Capture the cell that displays the provided text and extract its [x, y] central coordinate. 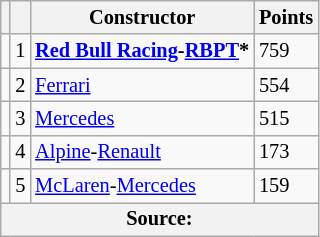
4 [20, 152]
5 [20, 186]
Alpine-Renault [142, 152]
3 [20, 118]
159 [286, 186]
173 [286, 152]
Red Bull Racing-RBPT* [142, 51]
759 [286, 51]
McLaren-Mercedes [142, 186]
Constructor [142, 17]
515 [286, 118]
Ferrari [142, 85]
2 [20, 85]
Mercedes [142, 118]
Points [286, 17]
Source: [160, 219]
554 [286, 85]
1 [20, 51]
